For the text-containing cell, return its midpoint in (x, y) coordinate format. 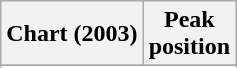
Peakposition (189, 34)
Chart (2003) (72, 34)
